Locate the cell with the specified text and output its [x, y] center coordinate. 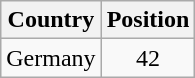
Country [51, 20]
Position [148, 20]
Germany [51, 58]
42 [148, 58]
